Search for the cell housing the specified text and yield its [x, y] center coordinate. 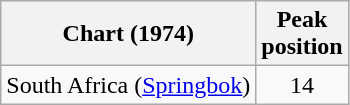
Chart (1974) [128, 34]
14 [302, 85]
South Africa (Springbok) [128, 85]
Peakposition [302, 34]
